Return [x, y] of the center of cell containing provided text 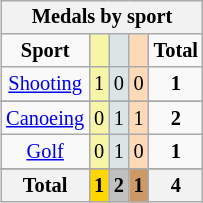
Sport [45, 51]
4 [176, 185]
Medals by sport [102, 17]
Canoeing [45, 118]
Shooting [45, 84]
Golf [45, 152]
